Extract the [X, Y] coordinate from the center of the cell holding the provided text.  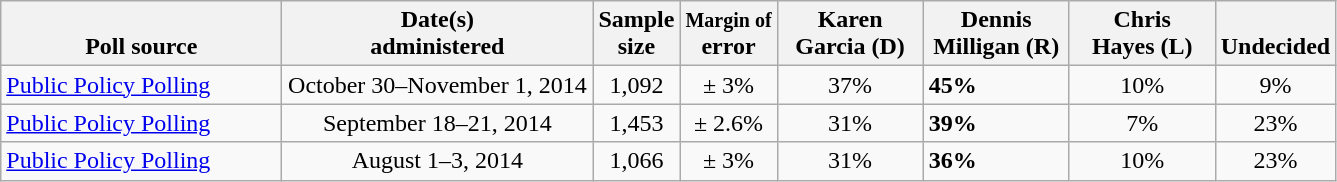
9% [1275, 85]
± 2.6% [728, 123]
1,092 [636, 85]
45% [996, 85]
ChrisHayes (L) [1142, 34]
Margin oferror [728, 34]
Undecided [1275, 34]
1,066 [636, 161]
39% [996, 123]
October 30–November 1, 2014 [438, 85]
Poll source [142, 34]
August 1–3, 2014 [438, 161]
37% [850, 85]
Date(s)administered [438, 34]
7% [1142, 123]
36% [996, 161]
1,453 [636, 123]
September 18–21, 2014 [438, 123]
KarenGarcia (D) [850, 34]
Samplesize [636, 34]
DennisMilligan (R) [996, 34]
